Identify which cell holds the provided text, then report its (x, y) central coordinate. 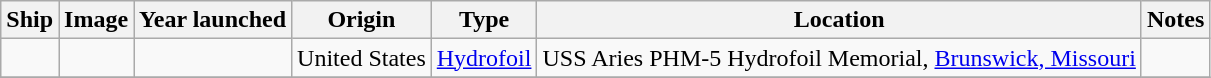
Notes (1175, 20)
Location (839, 20)
Hydrofoil (484, 58)
Type (484, 20)
United States (362, 58)
Image (96, 20)
Ship (30, 20)
Origin (362, 20)
Year launched (213, 20)
USS Aries PHM-5 Hydrofoil Memorial, Brunswick, Missouri (839, 58)
